Extract the (x, y) coordinate from the center of the cell holding the provided text.  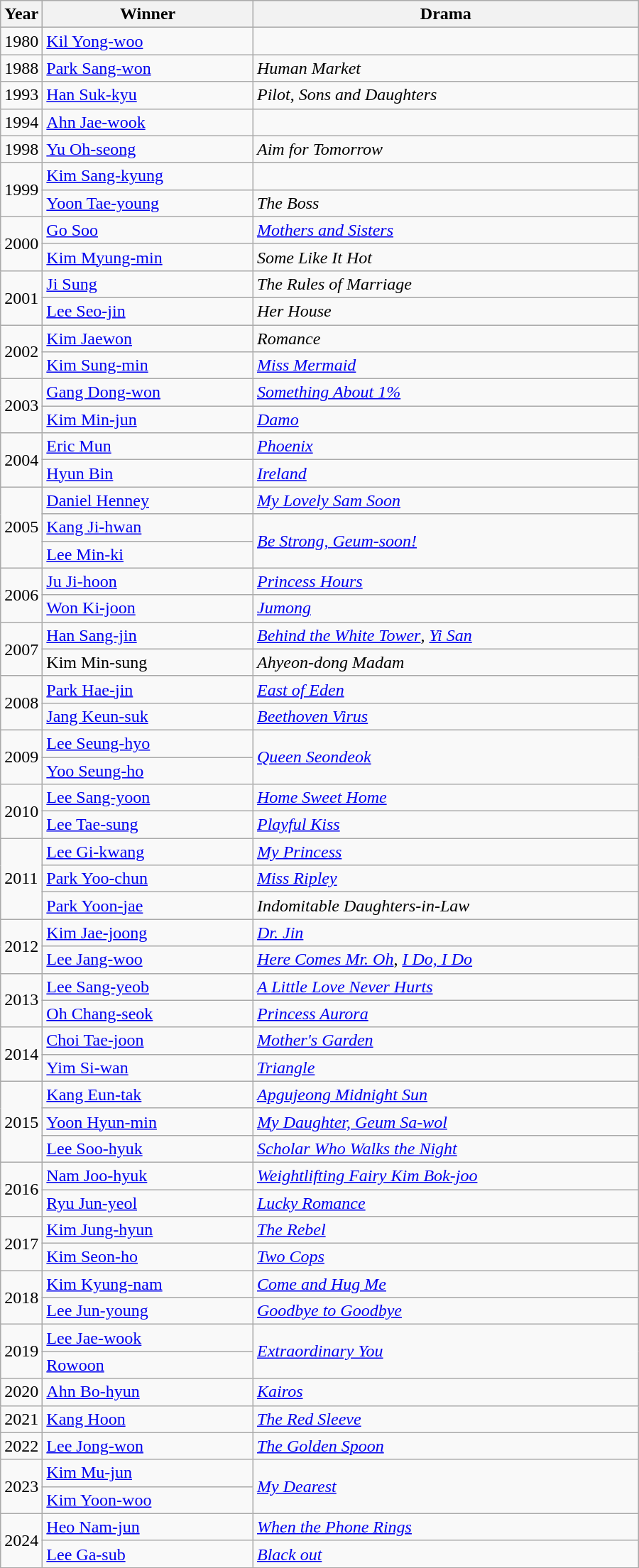
2007 (21, 649)
Kim Sang-kyung (148, 176)
Yoon Hyun-min (148, 1122)
The Rebel (446, 1230)
2003 (21, 406)
Ahn Bo-hyun (148, 1392)
Winner (148, 14)
Kim Sung-min (148, 366)
Her House (446, 311)
2008 (21, 703)
Go Soo (148, 230)
Kim Jaewon (148, 339)
Ahyeon-dong Madam (446, 662)
Park Hae-jin (148, 689)
2002 (21, 352)
The Rules of Marriage (446, 284)
Triangle (446, 1068)
1980 (21, 41)
When the Phone Rings (446, 1527)
Mother's Garden (446, 1041)
Yoo Seung-ho (148, 770)
1988 (21, 68)
Goodbye to Goodbye (446, 1311)
1993 (21, 95)
East of Eden (446, 689)
My Lovely Sam Soon (446, 500)
Kairos (446, 1392)
Kim Seon-ho (148, 1257)
Lee Sang-yeob (148, 987)
Oh Chang-seok (148, 1014)
2014 (21, 1054)
2020 (21, 1392)
Aim for Tomorrow (446, 149)
2011 (21, 879)
Drama (446, 14)
Apgujeong Midnight Sun (446, 1095)
My Daughter, Geum Sa-wol (446, 1122)
Indomitable Daughters-in-Law (446, 906)
2017 (21, 1244)
2005 (21, 527)
Hyun Bin (148, 473)
2009 (21, 757)
2001 (21, 297)
2024 (21, 1540)
Lee Soo-hyuk (148, 1148)
Heo Nam-jun (148, 1527)
Come and Hug Me (446, 1284)
The Boss (446, 203)
Something About 1% (446, 393)
Romance (446, 339)
2023 (21, 1486)
Kil Yong-woo (148, 41)
Kim Myung-min (148, 257)
Kim Kyung-nam (148, 1284)
Lee Jong-won (148, 1446)
Damo (446, 420)
Ryu Jun-yeol (148, 1203)
Park Sang-won (148, 68)
Two Cops (446, 1257)
Kim Yoon-woo (148, 1500)
Jang Keun-suk (148, 716)
Kim Jae-joong (148, 933)
2004 (21, 460)
Kim Min-sung (148, 662)
Be Strong, Geum-soon! (446, 541)
Ji Sung (148, 284)
2018 (21, 1298)
Mothers and Sisters (446, 230)
Choi Tae-joon (148, 1041)
Gang Dong-won (148, 393)
Lucky Romance (446, 1203)
Human Market (446, 68)
2006 (21, 595)
Yim Si-wan (148, 1068)
Lee Seo-jin (148, 311)
A Little Love Never Hurts (446, 987)
2000 (21, 243)
Kim Mu-jun (148, 1473)
Extraordinary You (446, 1352)
Lee Jang-woo (148, 960)
Princess Aurora (446, 1014)
Dr. Jin (446, 933)
Ahn Jae-wook (148, 122)
Miss Mermaid (446, 366)
Lee Jun-young (148, 1311)
2016 (21, 1189)
2022 (21, 1446)
Here Comes Mr. Oh, I Do, I Do (446, 960)
Han Sang-jin (148, 635)
Lee Gi-kwang (148, 852)
My Princess (446, 852)
Won Ki-joon (148, 608)
Home Sweet Home (446, 798)
Queen Seondeok (446, 757)
Park Yoon-jae (148, 906)
Eric Mun (148, 446)
Pilot, Sons and Daughters (446, 95)
Ju Ji-hoon (148, 581)
Phoenix (446, 446)
2015 (21, 1122)
Kang Ji-hwan (148, 527)
2013 (21, 1000)
Yoon Tae-young (148, 203)
Lee Sang-yoon (148, 798)
Park Yoo-chun (148, 879)
1999 (21, 190)
Playful Kiss (446, 825)
Yu Oh-seong (148, 149)
The Golden Spoon (446, 1446)
Behind the White Tower, Yi San (446, 635)
1994 (21, 122)
Scholar Who Walks the Night (446, 1148)
Black out (446, 1554)
Han Suk-kyu (148, 95)
Lee Tae-sung (148, 825)
Nam Joo-hyuk (148, 1175)
My Dearest (446, 1486)
2019 (21, 1352)
Ireland (446, 473)
Lee Min-ki (148, 554)
Rowoon (148, 1365)
Miss Ripley (446, 879)
Kim Jung-hyun (148, 1230)
Year (21, 14)
The Red Sleeve (446, 1419)
Princess Hours (446, 581)
1998 (21, 149)
Lee Seung-hyo (148, 743)
2012 (21, 946)
Weightlifting Fairy Kim Bok-joo (446, 1175)
Daniel Henney (148, 500)
Some Like It Hot (446, 257)
Lee Jae-wook (148, 1338)
Lee Ga-sub (148, 1554)
2021 (21, 1419)
Beethoven Virus (446, 716)
Jumong (446, 608)
Kim Min-jun (148, 420)
2010 (21, 811)
Kang Eun-tak (148, 1095)
Kang Hoon (148, 1419)
